Locate the cell with the specified text and output its [x, y] center coordinate. 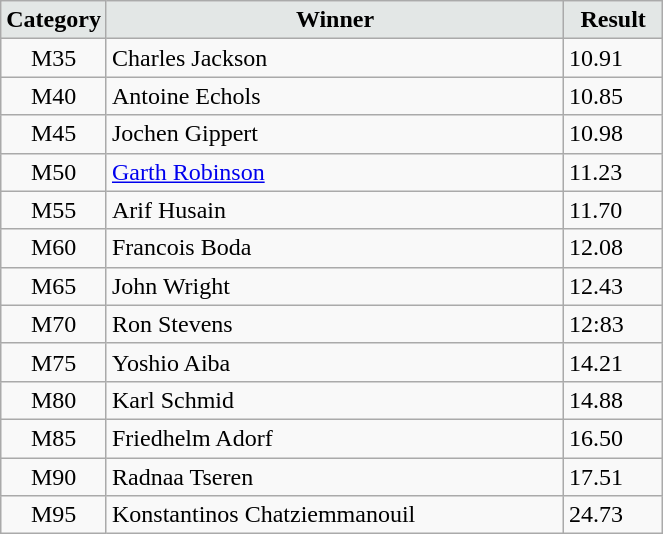
M65 [54, 286]
M55 [54, 210]
Friedhelm Adorf [334, 438]
Karl Schmid [334, 400]
14.21 [614, 362]
12.43 [614, 286]
M45 [54, 134]
10.91 [614, 58]
14.88 [614, 400]
M60 [54, 248]
M35 [54, 58]
10.98 [614, 134]
M50 [54, 172]
Result [614, 20]
Category [54, 20]
11.23 [614, 172]
16.50 [614, 438]
Antoine Echols [334, 96]
Yoshio Aiba [334, 362]
Konstantinos Chatziemmanouil [334, 515]
Winner [334, 20]
Arif Husain [334, 210]
17.51 [614, 477]
12.08 [614, 248]
M90 [54, 477]
M80 [54, 400]
Charles Jackson [334, 58]
John Wright [334, 286]
24.73 [614, 515]
12:83 [614, 324]
Jochen Gippert [334, 134]
11.70 [614, 210]
Francois Boda [334, 248]
Ron Stevens [334, 324]
M70 [54, 324]
M75 [54, 362]
10.85 [614, 96]
M95 [54, 515]
M85 [54, 438]
M40 [54, 96]
Radnaa Tseren [334, 477]
Garth Robinson [334, 172]
